Locate the cell with the specified text and output its [x, y] center coordinate. 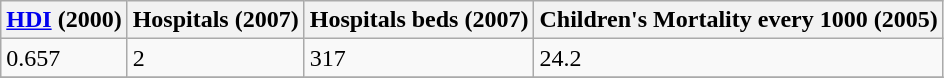
Children's Mortality every 1000 (2005) [738, 20]
Hospitals (2007) [216, 20]
HDI (2000) [64, 20]
0.657 [64, 58]
24.2 [738, 58]
317 [419, 58]
2 [216, 58]
Hospitals beds (2007) [419, 20]
